Scan for the cell matching the given text and deliver its [X, Y] coordinate at center. 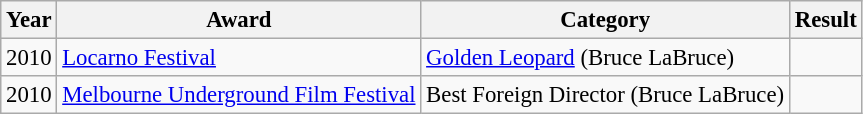
Category [606, 20]
Melbourne Underground Film Festival [239, 95]
Best Foreign Director (Bruce LaBruce) [606, 95]
Golden Leopard (Bruce LaBruce) [606, 58]
Award [239, 20]
Year [29, 20]
Locarno Festival [239, 58]
Result [826, 20]
